From the cell containing the given text, extract its center point as (x, y) coordinate. 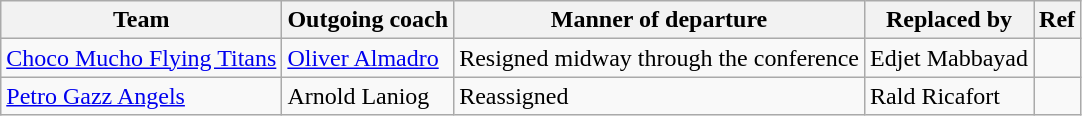
Reassigned (660, 96)
Edjet Mabbayad (950, 58)
Replaced by (950, 20)
Ref (1058, 20)
Oliver Almadro (368, 58)
Choco Mucho Flying Titans (142, 58)
Outgoing coach (368, 20)
Manner of departure (660, 20)
Team (142, 20)
Rald Ricafort (950, 96)
Resigned midway through the conference (660, 58)
Petro Gazz Angels (142, 96)
Arnold Laniog (368, 96)
